Capture the cell that displays the provided text and extract its (x, y) central coordinate. 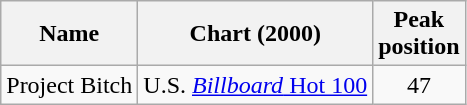
Peakposition (419, 34)
U.S. Billboard Hot 100 (256, 85)
Chart (2000) (256, 34)
Project Bitch (70, 85)
47 (419, 85)
Name (70, 34)
